For the text-containing cell, return its midpoint in (x, y) coordinate format. 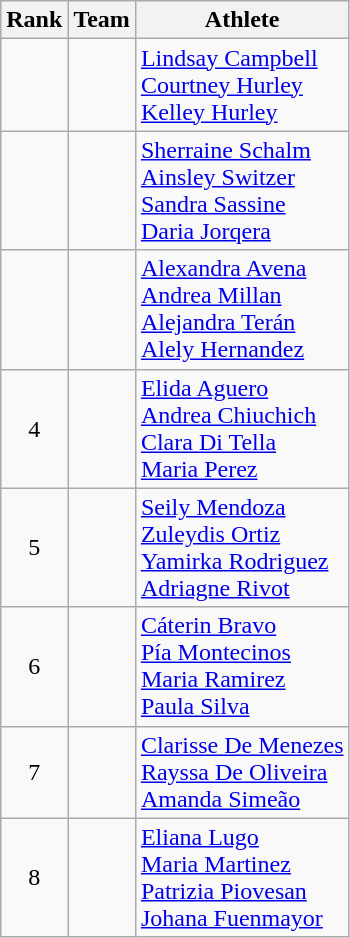
7 (34, 772)
Sherraine SchalmAinsley SwitzerSandra SassineDaria Jorqera (242, 190)
5 (34, 548)
4 (34, 428)
Athlete (242, 20)
Team (102, 20)
Lindsay CampbellCourtney HurleyKelley Hurley (242, 85)
Rank (34, 20)
8 (34, 878)
Seily MendozaZuleydis OrtizYamirka RodriguezAdriagne Rivot (242, 548)
Cáterin BravoPía MontecinosMaria RamirezPaula Silva (242, 666)
6 (34, 666)
Elida AgueroAndrea ChiuchichClara Di TellaMaria Perez (242, 428)
Eliana LugoMaria MartinezPatrizia PiovesanJohana Fuenmayor (242, 878)
Alexandra AvenaAndrea MillanAlejandra TeránAlely Hernandez (242, 310)
Clarisse De MenezesRayssa De OliveiraAmanda Simeão (242, 772)
